Extract the (X, Y) coordinate from the center of the cell holding the provided text.  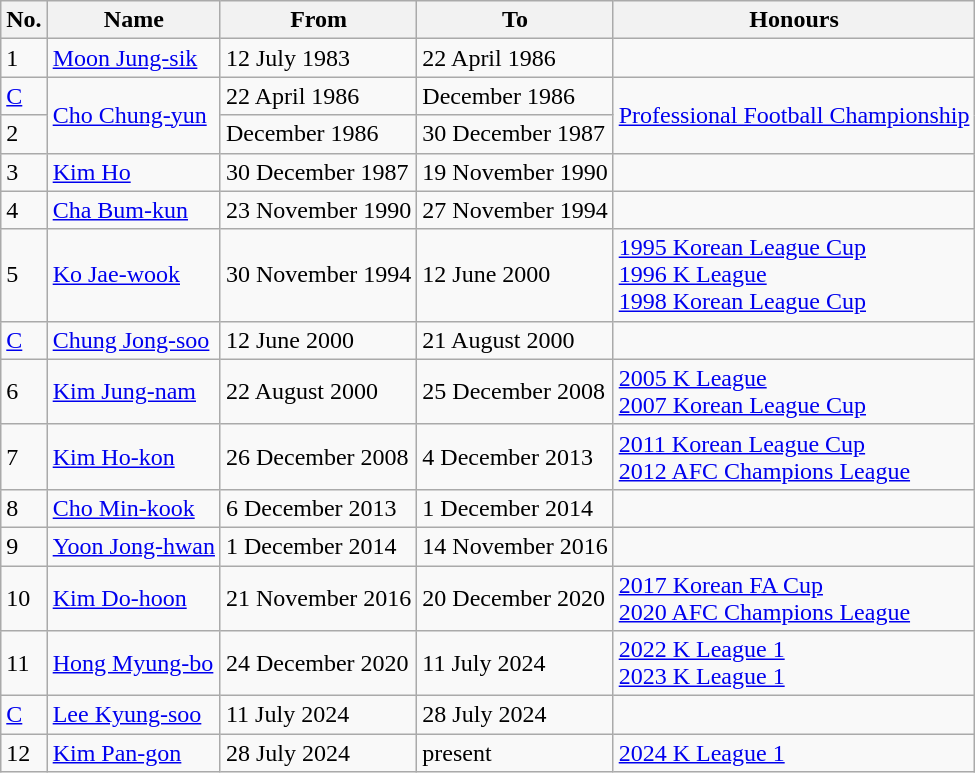
19 November 1990 (515, 172)
5 (24, 275)
26 December 2008 (318, 456)
8 (24, 508)
2 (24, 134)
Name (134, 20)
6 December 2013 (318, 508)
Cho Min-kook (134, 508)
27 November 1994 (515, 210)
12 July 1983 (318, 58)
6 (24, 392)
Moon Jung-sik (134, 58)
Professional Football Championship (794, 115)
1 (24, 58)
Kim Pan-gon (134, 753)
1995 Korean League Cup1996 K League1998 Korean League Cup (794, 275)
7 (24, 456)
Honours (794, 20)
Chung Jong-soo (134, 340)
21 November 2016 (318, 598)
Kim Jung-nam (134, 392)
12 (24, 753)
24 December 2020 (318, 664)
Kim Ho-kon (134, 456)
From (318, 20)
2017 Korean FA Cup2020 AFC Champions League (794, 598)
11 (24, 664)
Ko Jae-wook (134, 275)
present (515, 753)
14 November 2016 (515, 546)
Kim Do-hoon (134, 598)
Yoon Jong-hwan (134, 546)
Hong Myung-bo (134, 664)
2011 Korean League Cup2012 AFC Champions League (794, 456)
Cha Bum-kun (134, 210)
10 (24, 598)
To (515, 20)
3 (24, 172)
30 November 1994 (318, 275)
Kim Ho (134, 172)
2022 K League 12023 K League 1 (794, 664)
21 August 2000 (515, 340)
2024 K League 1 (794, 753)
22 August 2000 (318, 392)
9 (24, 546)
23 November 1990 (318, 210)
Cho Chung-yun (134, 115)
20 December 2020 (515, 598)
Lee Kyung-soo (134, 715)
4 December 2013 (515, 456)
No. (24, 20)
25 December 2008 (515, 392)
4 (24, 210)
2005 K League2007 Korean League Cup (794, 392)
